Find where the given text appears and provide that cell's center as (x, y) coordinate. 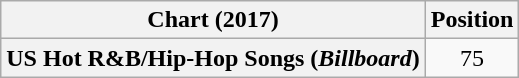
Chart (2017) (213, 20)
US Hot R&B/Hip-Hop Songs (Billboard) (213, 58)
75 (472, 58)
Position (472, 20)
